Pinpoint the cell where the given text exists, returning its (X, Y) midpoint coordinate. 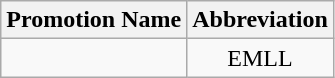
EMLL (260, 58)
Abbreviation (260, 20)
Promotion Name (94, 20)
